For the text-containing cell, return its midpoint in (x, y) coordinate format. 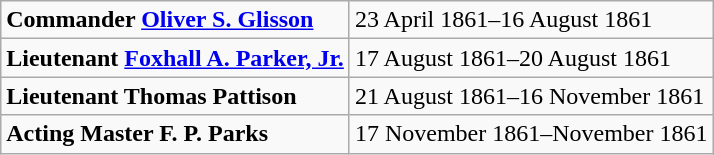
21 August 1861–16 November 1861 (531, 96)
17 August 1861–20 August 1861 (531, 58)
Acting Master F. P. Parks (176, 134)
Commander Oliver S. Glisson (176, 20)
23 April 1861–16 August 1861 (531, 20)
Lieutenant Foxhall A. Parker, Jr. (176, 58)
17 November 1861–November 1861 (531, 134)
Lieutenant Thomas Pattison (176, 96)
